Search for the cell housing the specified text and yield its [X, Y] center coordinate. 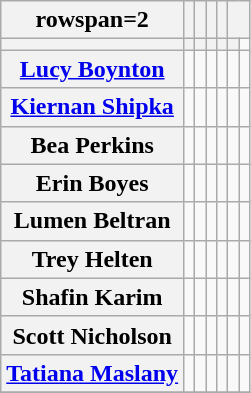
rowspan=2 [92, 20]
Shafin Karim [92, 297]
Bea Perkins [92, 145]
Trey Helten [92, 259]
Tatiana Maslany [92, 373]
Lumen Beltran [92, 221]
Scott Nicholson [92, 335]
Erin Boyes [92, 183]
Lucy Boynton [92, 69]
Kiernan Shipka [92, 107]
